Capture the cell that displays the provided text and extract its [x, y] central coordinate. 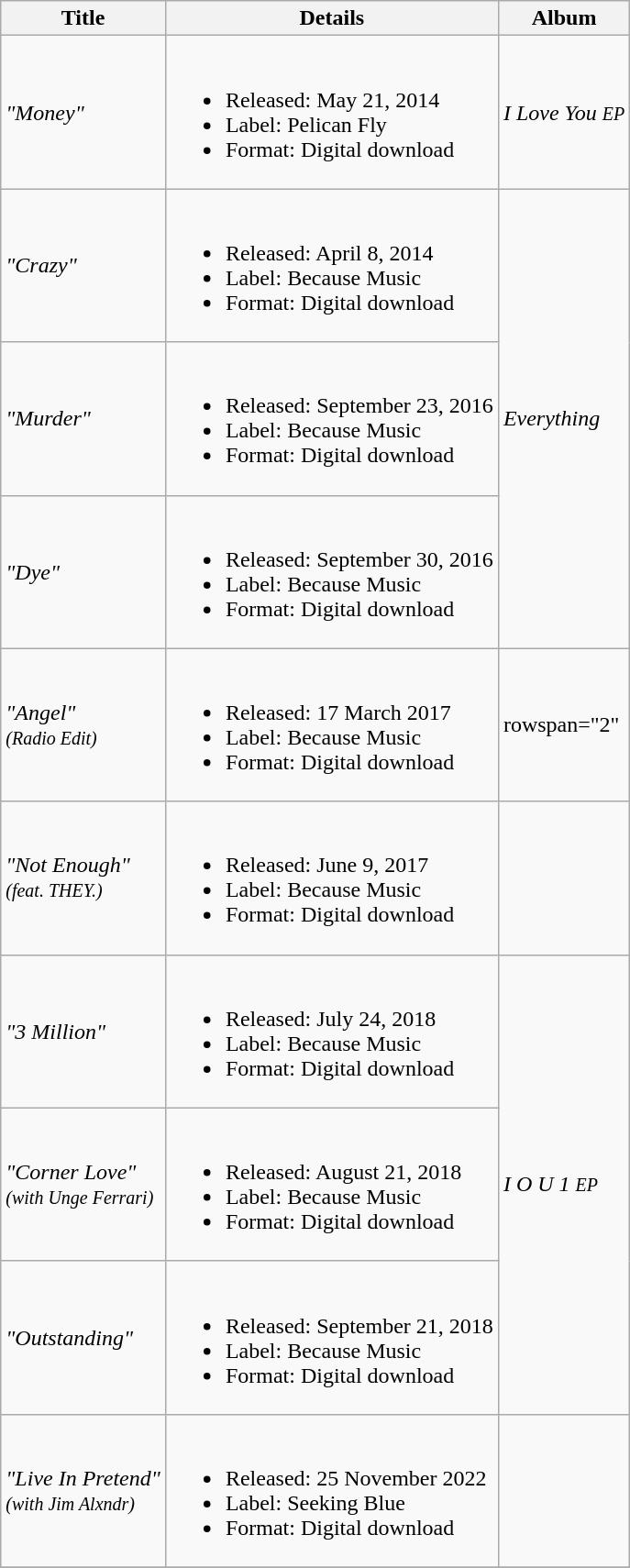
"3 Million" [83, 1031]
"Crazy" [83, 266]
"Live In Pretend"(with Jim Alxndr) [83, 1491]
Released: September 23, 2016Label: Because MusicFormat: Digital download [332, 418]
"Not Enough"(feat. THEY.) [83, 878]
Released: May 21, 2014Label: Pelican FlyFormat: Digital download [332, 112]
rowspan="2" [563, 724]
I Love You EP [563, 112]
"Outstanding" [83, 1337]
I O U 1 EP [563, 1185]
Title [83, 18]
Released: April 8, 2014Label: Because MusicFormat: Digital download [332, 266]
Everything [563, 418]
"Corner Love"(with Unge Ferrari) [83, 1185]
Released: September 21, 2018Label: Because MusicFormat: Digital download [332, 1337]
"Money" [83, 112]
"Murder" [83, 418]
Released: July 24, 2018Label: Because MusicFormat: Digital download [332, 1031]
Released: June 9, 2017Label: Because MusicFormat: Digital download [332, 878]
"Angel"(Radio Edit) [83, 724]
Album [563, 18]
Released: September 30, 2016Label: Because MusicFormat: Digital download [332, 572]
Released: 17 March 2017Label: Because MusicFormat: Digital download [332, 724]
Details [332, 18]
"Dye" [83, 572]
Released: 25 November 2022Label: Seeking BlueFormat: Digital download [332, 1491]
Released: August 21, 2018Label: Because MusicFormat: Digital download [332, 1185]
